Capture the cell that displays the provided text and extract its (X, Y) central coordinate. 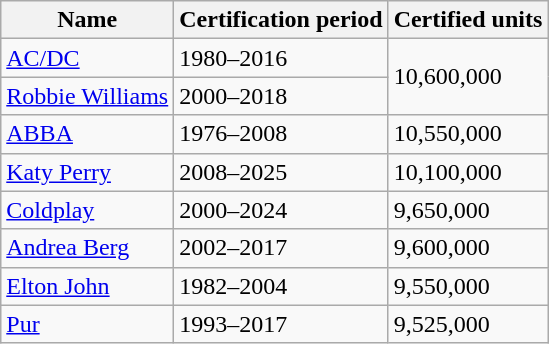
Robbie Williams (88, 96)
Certified units (468, 20)
Elton John (88, 286)
Andrea Berg (88, 248)
Certification period (281, 20)
9,525,000 (468, 324)
2000–2018 (281, 96)
9,650,000 (468, 210)
1993–2017 (281, 324)
9,550,000 (468, 286)
2008–2025 (281, 172)
10,600,000 (468, 77)
9,600,000 (468, 248)
Katy Perry (88, 172)
10,550,000 (468, 134)
ABBA (88, 134)
2002–2017 (281, 248)
10,100,000 (468, 172)
1980–2016 (281, 58)
1976–2008 (281, 134)
1982–2004 (281, 286)
Pur (88, 324)
AC/DC (88, 58)
Name (88, 20)
Coldplay (88, 210)
2000–2024 (281, 210)
